From the cell containing the given text, extract its center point as (X, Y) coordinate. 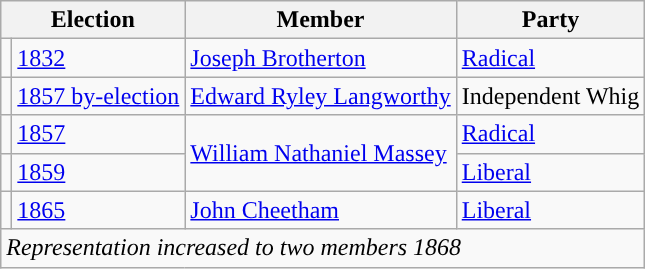
1857 by-election (98, 96)
Edward Ryley Langworthy (320, 96)
Election (93, 20)
Independent Whig (550, 96)
1832 (98, 58)
1865 (98, 210)
1857 (98, 134)
Member (320, 20)
Representation increased to two members 1868 (323, 248)
Joseph Brotherton (320, 58)
John Cheetham (320, 210)
William Nathaniel Massey (320, 153)
Party (550, 20)
1859 (98, 172)
